Locate the cell with the specified text and output its (x, y) center coordinate. 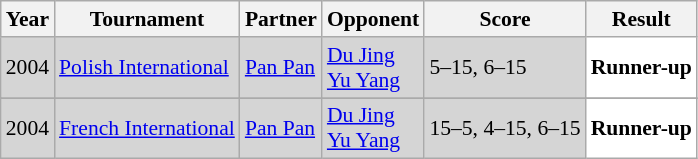
Tournament (147, 19)
15–5, 4–15, 6–15 (504, 128)
Result (642, 19)
Opponent (374, 19)
Polish International (147, 68)
5–15, 6–15 (504, 68)
Score (504, 19)
Year (28, 19)
French International (147, 128)
Partner (281, 19)
